Return (X, Y) of the center of cell containing provided text 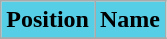
Name (130, 20)
Position (48, 20)
